Provide the (X, Y) coordinate of the cell's center where the given text is located.  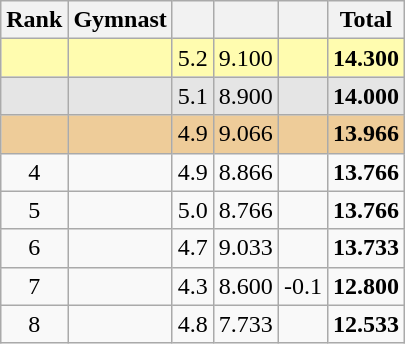
8.866 (246, 172)
5.1 (192, 96)
-0.1 (302, 286)
8.600 (246, 286)
9.033 (246, 248)
5.2 (192, 58)
Rank (34, 20)
4.8 (192, 324)
8.766 (246, 210)
14.300 (366, 58)
4.3 (192, 286)
13.733 (366, 248)
8.900 (246, 96)
12.533 (366, 324)
5.0 (192, 210)
13.966 (366, 134)
Gymnast (120, 20)
6 (34, 248)
Total (366, 20)
4.7 (192, 248)
9.100 (246, 58)
8 (34, 324)
5 (34, 210)
7 (34, 286)
7.733 (246, 324)
9.066 (246, 134)
14.000 (366, 96)
4 (34, 172)
12.800 (366, 286)
